Scan for the cell matching the given text and deliver its [x, y] coordinate at center. 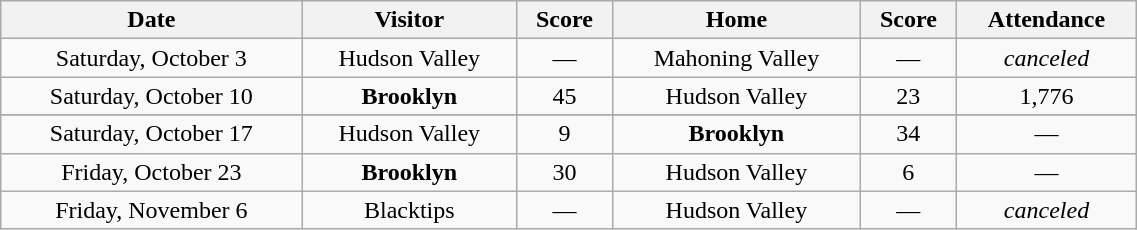
45 [565, 96]
Friday, October 23 [152, 172]
34 [909, 134]
Blacktips [410, 210]
6 [909, 172]
Mahoning Valley [736, 58]
Friday, November 6 [152, 210]
Date [152, 20]
9 [565, 134]
30 [565, 172]
23 [909, 96]
Attendance [1046, 20]
Saturday, October 3 [152, 58]
Visitor [410, 20]
Saturday, October 10 [152, 96]
Saturday, October 17 [152, 134]
Home [736, 20]
1,776 [1046, 96]
